Provide the [x, y] coordinate of the cell's center where the given text is located.  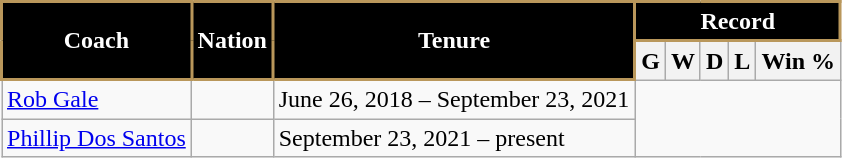
D [714, 60]
Tenure [454, 41]
Coach [97, 41]
W [682, 60]
September 23, 2021 – present [454, 138]
Win % [798, 60]
Record [738, 22]
L [742, 60]
Rob Gale [97, 100]
Nation [232, 41]
Phillip Dos Santos [97, 138]
June 26, 2018 – September 23, 2021 [454, 100]
G [650, 60]
